Search for the cell housing the specified text and yield its (X, Y) center coordinate. 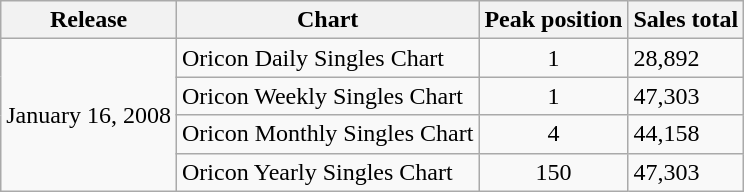
Release (89, 20)
44,158 (686, 134)
Oricon Yearly Singles Chart (327, 172)
Peak position (554, 20)
150 (554, 172)
Oricon Daily Singles Chart (327, 58)
Oricon Monthly Singles Chart (327, 134)
Chart (327, 20)
Sales total (686, 20)
28,892 (686, 58)
4 (554, 134)
Oricon Weekly Singles Chart (327, 96)
January 16, 2008 (89, 115)
